For the text-containing cell, return its midpoint in (x, y) coordinate format. 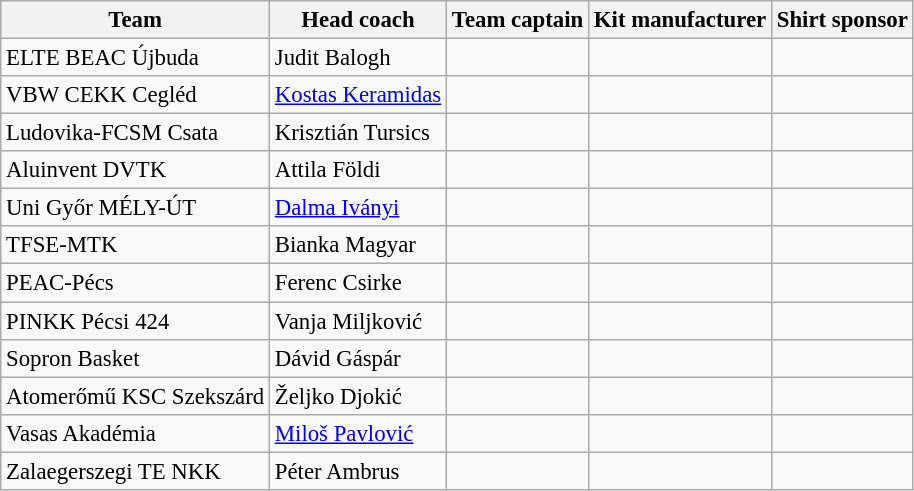
TFSE-MTK (136, 245)
Team captain (518, 20)
Atomerőmű KSC Szekszárd (136, 396)
VBW CEKK Cegléd (136, 95)
Zalaegerszegi TE NKK (136, 471)
ELTE BEAC Újbuda (136, 58)
Ludovika-FCSM Csata (136, 133)
PEAC-Pécs (136, 283)
Dávid Gáspár (358, 358)
Željko Djokić (358, 396)
Vanja Miljković (358, 321)
Attila Földi (358, 170)
PINKK Pécsi 424 (136, 321)
Uni Győr MÉLY-ÚT (136, 208)
Kit manufacturer (680, 20)
Judit Balogh (358, 58)
Ferenc Csirke (358, 283)
Vasas Akadémia (136, 433)
Krisztián Tursics (358, 133)
Dalma Iványi (358, 208)
Aluinvent DVTK (136, 170)
Shirt sponsor (842, 20)
Péter Ambrus (358, 471)
Sopron Basket (136, 358)
Miloš Pavlović (358, 433)
Head coach (358, 20)
Team (136, 20)
Bianka Magyar (358, 245)
Kostas Keramidas (358, 95)
